Detect which cell encompasses the target text, then output its [x, y] center coordinate. 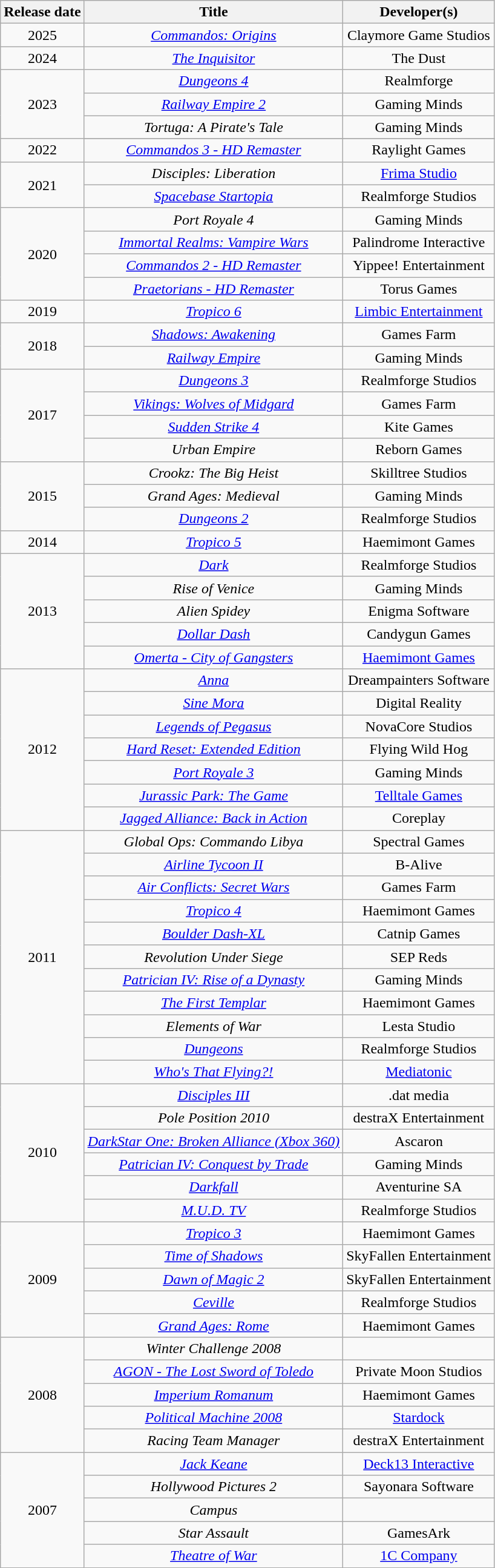
2014 [42, 542]
Torus Games [419, 289]
Tropico 3 [214, 1233]
Anna [214, 680]
Grand Ages: Rome [214, 1325]
2007 [42, 1510]
Tortuga: A Pirate's Tale [214, 127]
Time of Shadows [214, 1256]
Catnip Games [419, 934]
Palindrome Interactive [419, 242]
Enigma Software [419, 611]
Raylight Games [419, 150]
Railway Empire [214, 358]
Shadows: Awakening [214, 335]
Tropico 4 [214, 911]
Star Assault [214, 1533]
Theatre of War [214, 1556]
Jack Keane [214, 1464]
Commandos 3 - HD Remaster [214, 150]
Patrician IV: Rise of a Dynasty [214, 980]
.dat media [419, 1095]
Title [214, 12]
Hollywood Pictures 2 [214, 1487]
Dungeons 2 [214, 519]
Spectral Games [419, 842]
Reborn Games [419, 450]
Candygun Games [419, 634]
2021 [42, 185]
Racing Team Manager [214, 1441]
Hard Reset: Extended Edition [214, 749]
Tropico 5 [214, 542]
Alien Spidey [214, 611]
Port Royale 4 [214, 219]
Political Machine 2008 [214, 1418]
Disciples III [214, 1095]
Digital Reality [419, 703]
2009 [42, 1279]
Immortal Realms: Vampire Wars [214, 242]
The First Templar [214, 1003]
Omerta - City of Gangsters [214, 657]
2010 [42, 1153]
Release date [42, 12]
2011 [42, 957]
Imperium Romanum [214, 1394]
Aventurine SA [419, 1187]
Developer(s) [419, 12]
2017 [42, 415]
Commandos: Origins [214, 35]
Rise of Venice [214, 588]
Revolution Under Siege [214, 957]
DarkStar One: Broken Alliance (Xbox 360) [214, 1141]
Skilltree Studios [419, 473]
Dungeons 4 [214, 81]
Praetorians - HD Remaster [214, 289]
2020 [42, 254]
Who's That Flying?! [214, 1072]
Sudden Strike 4 [214, 427]
Private Moon Studios [419, 1371]
Winter Challenge 2008 [214, 1348]
Limbic Entertainment [419, 312]
2018 [42, 346]
Boulder Dash-XL [214, 934]
Kite Games [419, 427]
Dark [214, 565]
Ascaron [419, 1141]
2008 [42, 1394]
Air Conflicts: Secret Wars [214, 888]
Vikings: Wolves of Midgard [214, 404]
1C Company [419, 1556]
Sayonara Software [419, 1487]
2025 [42, 35]
Stardock [419, 1418]
Airline Tycoon II [214, 865]
Yippee! Entertainment [419, 265]
Telltale Games [419, 796]
Claymore Game Studios [419, 35]
Urban Empire [214, 450]
Coreplay [419, 819]
Railway Empire 2 [214, 104]
Jagged Alliance: Back in Action [214, 819]
Commandos 2 - HD Remaster [214, 265]
2015 [42, 496]
Pole Position 2010 [214, 1118]
2022 [42, 150]
Crookz: The Big Heist [214, 473]
Port Royale 3 [214, 772]
Dreampainters Software [419, 680]
Dollar Dash [214, 634]
Dungeons 3 [214, 381]
Grand Ages: Medieval [214, 496]
Campus [214, 1510]
Frima Studio [419, 173]
Legends of Pegasus [214, 726]
Tropico 6 [214, 312]
Realmforge [419, 81]
Spacebase Startopia [214, 196]
Mediatonic [419, 1072]
NovaCore Studios [419, 726]
B-Alive [419, 865]
Global Ops: Commando Libya [214, 842]
Elements of War [214, 1026]
SEP Reds [419, 957]
2023 [42, 104]
Dungeons [214, 1049]
GamesArk [419, 1533]
AGON - The Lost Sword of Toledo [214, 1371]
Patrician IV: Conquest by Trade [214, 1164]
Sine Mora [214, 703]
Jurassic Park: The Game [214, 796]
Disciples: Liberation [214, 173]
M.U.D. TV [214, 1210]
Dawn of Magic 2 [214, 1279]
2013 [42, 611]
The Inquisitor [214, 58]
2019 [42, 312]
Darkfall [214, 1187]
Lesta Studio [419, 1026]
Ceville [214, 1302]
Deck13 Interactive [419, 1464]
2012 [42, 749]
The Dust [419, 58]
Flying Wild Hog [419, 749]
2024 [42, 58]
